Return [X, Y] of the center of cell containing provided text 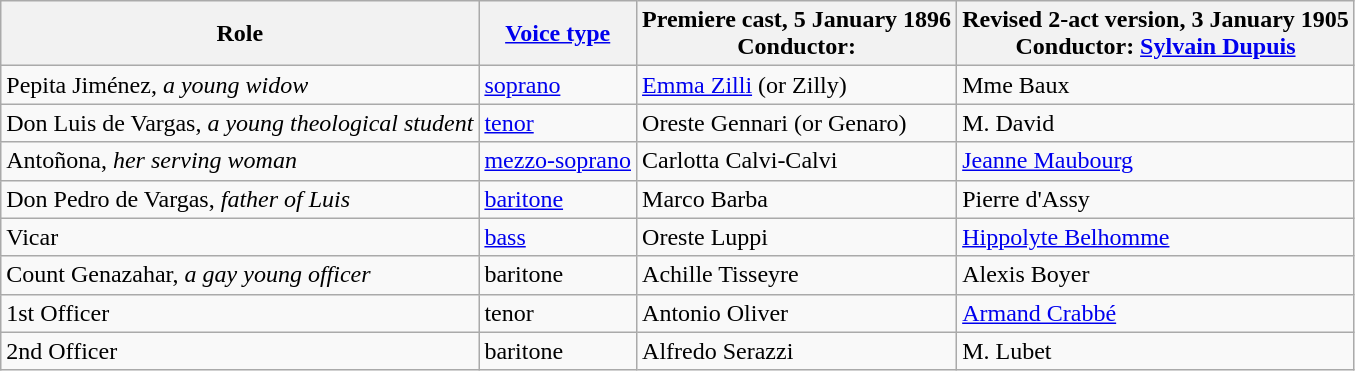
Marco Barba [797, 199]
Don Pedro de Vargas, father of Luis [240, 199]
bass [558, 237]
Count Genazahar, a gay young officer [240, 275]
Premiere cast, 5 January 1896Conductor: [797, 34]
Oreste Gennari (or Genaro) [797, 123]
Alexis Boyer [1156, 275]
Revised 2-act version, 3 January 1905Conductor: Sylvain Dupuis [1156, 34]
Jeanne Maubourg [1156, 161]
Oreste Luppi [797, 237]
soprano [558, 85]
Voice type [558, 34]
M. Lubet [1156, 351]
Mme Baux [1156, 85]
Hippolyte Belhomme [1156, 237]
Antonio Oliver [797, 313]
Role [240, 34]
2nd Officer [240, 351]
Achille Tisseyre [797, 275]
Pepita Jiménez, a young widow [240, 85]
1st Officer [240, 313]
Armand Crabbé [1156, 313]
Alfredo Serazzi [797, 351]
Emma Zilli (or Zilly) [797, 85]
Antoñona, her serving woman [240, 161]
mezzo-soprano [558, 161]
Pierre d'Assy [1156, 199]
Don Luis de Vargas, a young theological student [240, 123]
Vicar [240, 237]
M. David [1156, 123]
Carlotta Calvi-Calvi [797, 161]
